Search for the cell housing the specified text and yield its [X, Y] center coordinate. 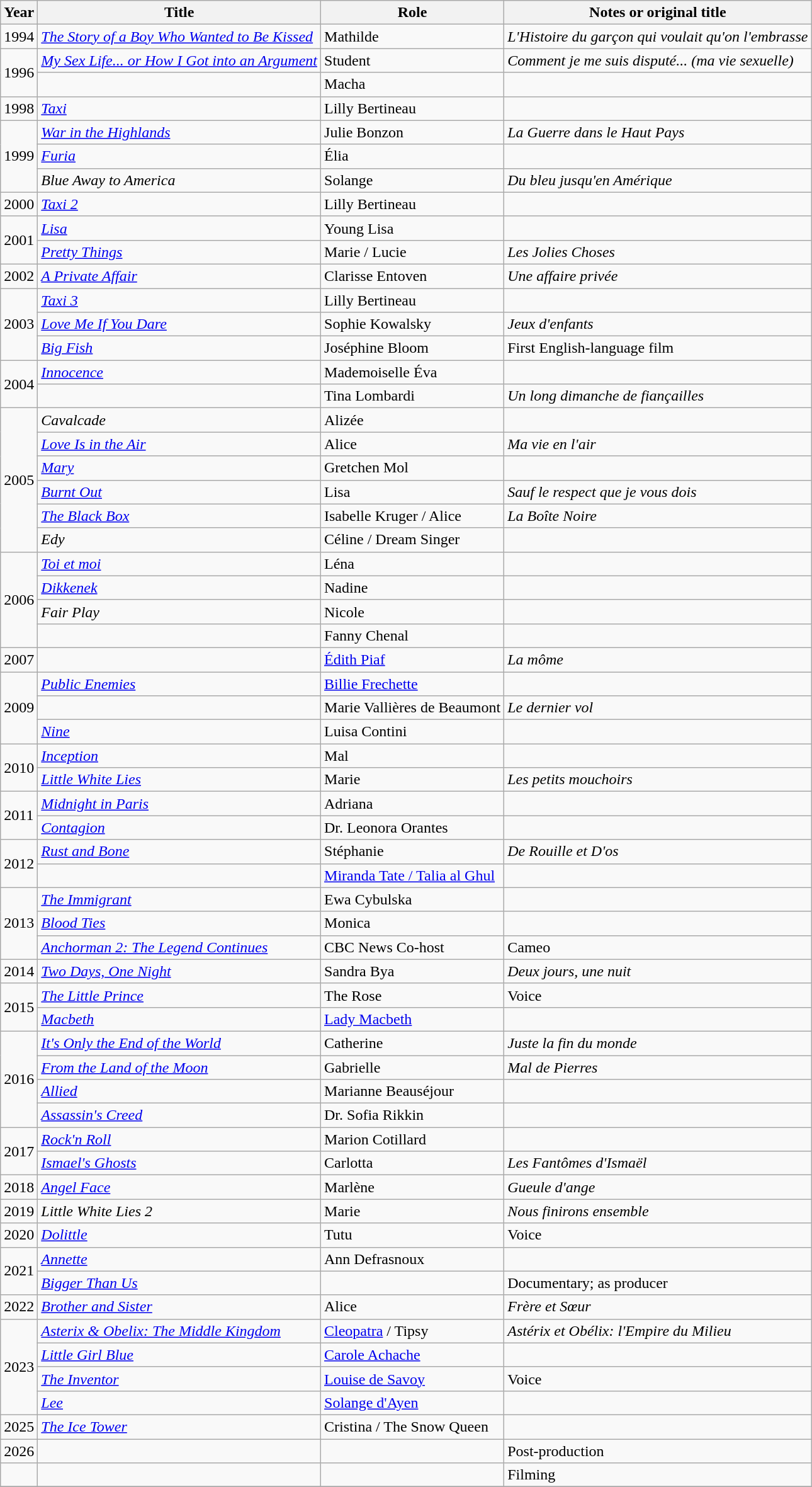
Alizée [413, 420]
2004 [19, 384]
2005 [19, 480]
Pretty Things [179, 252]
Nous finirons ensemble [658, 1211]
Un long dimanche de fiançailles [658, 396]
Mademoiselle Éva [413, 372]
Le dernier vol [658, 708]
Marlène [413, 1187]
2002 [19, 276]
1996 [19, 72]
Furia [179, 156]
2014 [19, 971]
L'Histoire du garçon qui voulait qu'on l'embrasse [658, 37]
Annette [179, 1259]
Sophie Kowalsky [413, 324]
2021 [19, 1271]
Role [413, 13]
2020 [19, 1235]
Edy [179, 540]
Luisa Contini [413, 732]
Billie Frechette [413, 683]
From the Land of the Moon [179, 1068]
Ma vie en l'air [658, 444]
Frère et Sœur [658, 1307]
2025 [19, 1427]
Céline / Dream Singer [413, 540]
Angel Face [179, 1187]
Filming [658, 1475]
Post-production [658, 1450]
Innocence [179, 372]
Love Is in the Air [179, 444]
Blue Away to America [179, 180]
Comment je me suis disputé... (ma vie sexuelle) [658, 60]
Public Enemies [179, 683]
Cameo [658, 947]
Dr. Sofia Rikkin [413, 1115]
2017 [19, 1151]
Sandra Bya [413, 971]
Louise de Savoy [413, 1379]
Deux jours, une nuit [658, 971]
2000 [19, 204]
Documentary; as producer [658, 1283]
Inception [179, 756]
Fanny Chenal [413, 635]
Gueule d'ange [658, 1187]
The Story of a Boy Who Wanted to Be Kissed [179, 37]
Title [179, 13]
De Rouille et D'os [658, 852]
The Black Box [179, 516]
Year [19, 13]
Fair Play [179, 612]
Asterix & Obelix: The Middle Kingdom [179, 1331]
Nicole [413, 612]
Taxi 3 [179, 300]
Anchorman 2: The Legend Continues [179, 947]
Édith Piaf [413, 659]
The Ice Tower [179, 1427]
Joséphine Bloom [413, 348]
Allied [179, 1091]
Dikkenek [179, 588]
Les petits mouchoirs [658, 780]
It's Only the End of the World [179, 1043]
Astérix et Obélix: l'Empire du Milieu [658, 1331]
2012 [19, 863]
Cristina / The Snow Queen [413, 1427]
Marie / Lucie [413, 252]
2016 [19, 1079]
Little Girl Blue [179, 1355]
Jeux d'enfants [658, 324]
Nadine [413, 588]
Rock'n Roll [179, 1139]
A Private Affair [179, 276]
Juste la fin du monde [658, 1043]
Burnt Out [179, 492]
Big Fish [179, 348]
Midnight in Paris [179, 804]
Ismael's Ghosts [179, 1163]
Nine [179, 732]
Ewa Cybulska [413, 899]
2018 [19, 1187]
Mal de Pierres [658, 1068]
La môme [658, 659]
Isabelle Kruger / Alice [413, 516]
Brother and Sister [179, 1307]
Marianne Beauséjour [413, 1091]
Lee [179, 1403]
Marion Cotillard [413, 1139]
Contagion [179, 828]
War in the Highlands [179, 132]
First English-language film [658, 348]
2010 [19, 768]
Love Me If You Dare [179, 324]
1998 [19, 108]
Une affaire privée [658, 276]
Gretchen Mol [413, 468]
Adriana [413, 804]
Monica [413, 923]
Young Lisa [413, 228]
Carlotta [413, 1163]
La Boîte Noire [658, 516]
Rust and Bone [179, 852]
The Inventor [179, 1379]
Miranda Tate / Talia al Ghul [413, 875]
Les Fantômes d'Ismaël [658, 1163]
2023 [19, 1367]
Julie Bonzon [413, 132]
Toi et moi [179, 564]
Taxi [179, 108]
Notes or original title [658, 13]
Two Days, One Night [179, 971]
Cavalcade [179, 420]
Solange [413, 180]
2019 [19, 1211]
2015 [19, 1007]
Dr. Leonora Orantes [413, 828]
Du bleu jusqu'en Amérique [658, 180]
Gabrielle [413, 1068]
Blood Ties [179, 923]
Élia [413, 156]
Sauf le respect que je vous dois [658, 492]
Carole Achache [413, 1355]
Clarisse Entoven [413, 276]
2007 [19, 659]
Little White Lies [179, 780]
Catherine [413, 1043]
Solange d'Ayen [413, 1403]
Little White Lies 2 [179, 1211]
My Sex Life... or How I Got into an Argument [179, 60]
Tina Lombardi [413, 396]
The Immigrant [179, 899]
Mal [413, 756]
Macbeth [179, 1019]
Assassin's Creed [179, 1115]
Les Jolies Choses [658, 252]
Bigger Than Us [179, 1283]
1994 [19, 37]
2003 [19, 324]
Tutu [413, 1235]
Lady Macbeth [413, 1019]
The Rose [413, 995]
2022 [19, 1307]
2013 [19, 923]
Stéphanie [413, 852]
Dolittle [179, 1235]
2011 [19, 816]
2026 [19, 1450]
Mathilde [413, 37]
Marie Vallières de Beaumont [413, 708]
Mary [179, 468]
Léna [413, 564]
Macha [413, 84]
2006 [19, 600]
2009 [19, 707]
Student [413, 60]
2001 [19, 240]
CBC News Co-host [413, 947]
La Guerre dans le Haut Pays [658, 132]
Ann Defrasnoux [413, 1259]
1999 [19, 156]
Cleopatra / Tipsy [413, 1331]
Taxi 2 [179, 204]
The Little Prince [179, 995]
